From the cell containing the given text, extract its center point as [X, Y] coordinate. 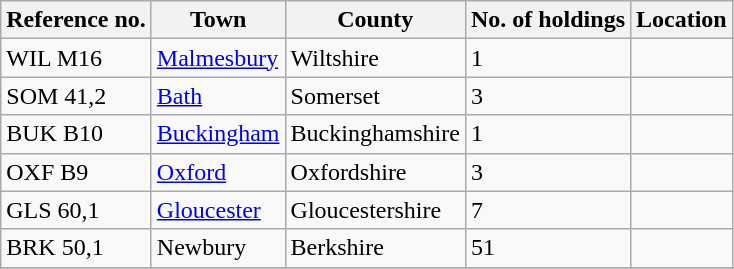
Buckinghamshire [375, 134]
Buckingham [218, 134]
Gloucester [218, 210]
Wiltshire [375, 58]
Gloucestershire [375, 210]
Newbury [218, 248]
Town [218, 20]
7 [548, 210]
Bath [218, 96]
SOM 41,2 [76, 96]
County [375, 20]
GLS 60,1 [76, 210]
No. of holdings [548, 20]
51 [548, 248]
Oxfordshire [375, 172]
Reference no. [76, 20]
BUK B10 [76, 134]
Somerset [375, 96]
Location [682, 20]
Malmesbury [218, 58]
WIL M16 [76, 58]
Oxford [218, 172]
OXF B9 [76, 172]
Berkshire [375, 248]
BRK 50,1 [76, 248]
